Return the [x, y] coordinate for the center point of the cell that contains the specified text.  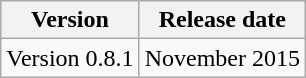
Version [70, 20]
Version 0.8.1 [70, 58]
Release date [222, 20]
November 2015 [222, 58]
